Extract the (x, y) coordinate from the center of the cell holding the provided text.  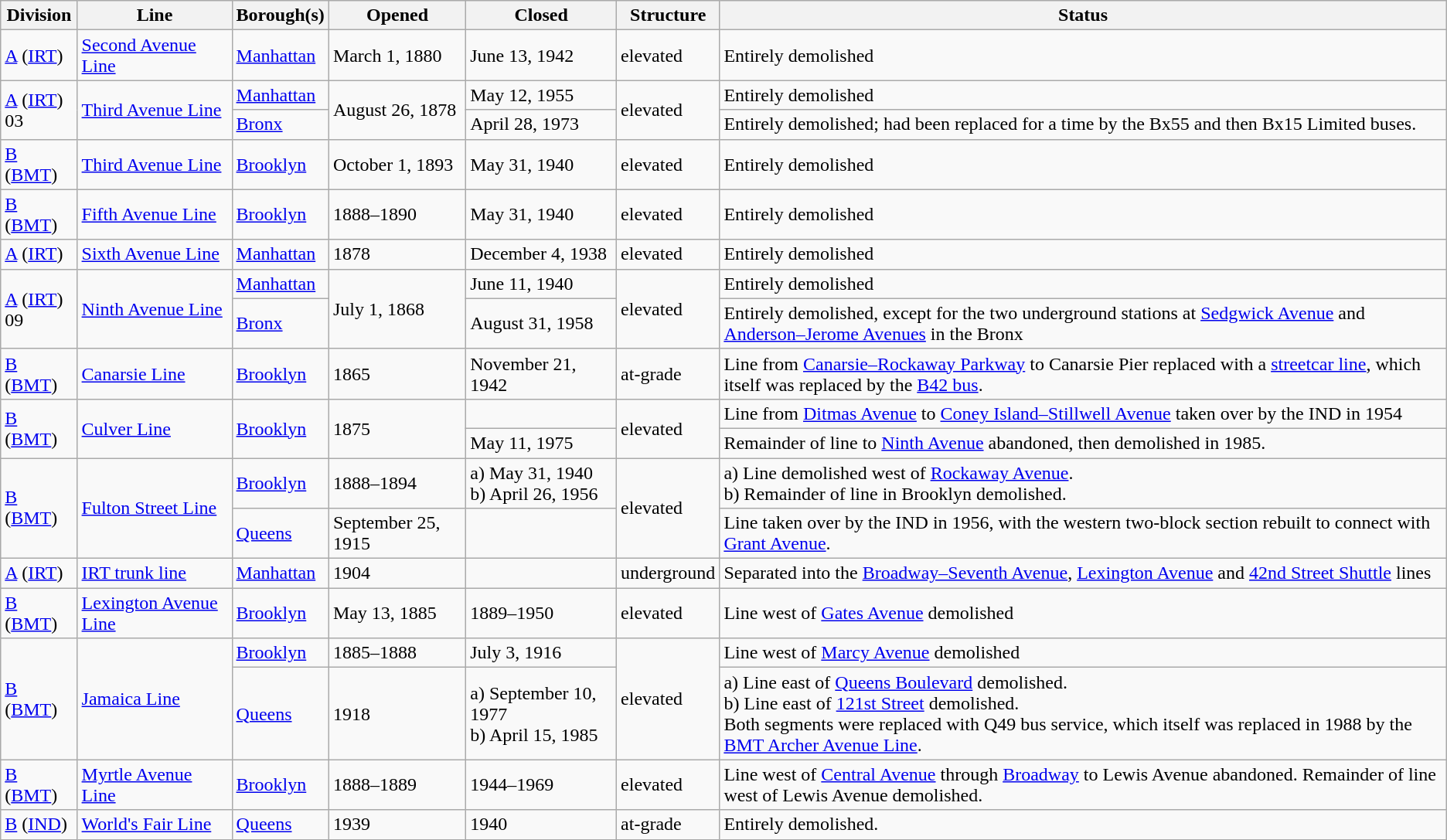
1888–1889 (397, 785)
October 1, 1893 (397, 164)
a) Line demolished west of Rockaway Avenue.b) Remainder of line in Brooklyn demolished. (1083, 482)
Closed (541, 15)
1944–1969 (541, 785)
May 13, 1885 (397, 614)
Second Avenue Line (155, 56)
Borough(s) (280, 15)
Entirely demolished, except for the two underground stations at Sedgwick Avenue and Anderson–Jerome Avenues in the Bronx (1083, 323)
November 21, 1942 (541, 374)
1878 (397, 254)
March 1, 1880 (397, 56)
Status (1083, 15)
September 25, 1915 (397, 533)
Canarsie Line (155, 374)
Ninth Avenue Line (155, 309)
1888–1894 (397, 482)
Line taken over by the IND in 1956, with the western two-block section rebuilt to connect with Grant Avenue. (1083, 533)
a) September 10, 1977b) April 15, 1985 (541, 714)
June 13, 1942 (541, 56)
1940 (541, 825)
a) May 31, 1940b) April 26, 1956 (541, 482)
B (IND) (39, 825)
Lexington Avenue Line (155, 614)
1875 (397, 428)
1865 (397, 374)
Line (155, 15)
Opened (397, 15)
April 28, 1973 (541, 124)
December 4, 1938 (541, 254)
1939 (397, 825)
Line from Canarsie–Rockaway Parkway to Canarsie Pier replaced with a streetcar line, which itself was replaced by the B42 bus. (1083, 374)
1904 (397, 573)
Line west of Marcy Avenue demolished (1083, 653)
Entirely demolished. (1083, 825)
Line from Ditmas Avenue to Coney Island–Stillwell Avenue taken over by the IND in 1954 (1083, 413)
1889–1950 (541, 614)
Fulton Street Line (155, 508)
Remainder of line to Ninth Avenue abandoned, then demolished in 1985. (1083, 443)
underground (668, 573)
Line west of Gates Avenue demolished (1083, 614)
A (IRT)09 (39, 309)
IRT trunk line (155, 573)
Fifth Avenue Line (155, 215)
Jamaica Line (155, 699)
August 31, 1958 (541, 323)
Myrtle Avenue Line (155, 785)
1888–1890 (397, 215)
1885–1888 (397, 653)
Line west of Central Avenue through Broadway to Lewis Avenue abandoned. Remainder of line west of Lewis Avenue demolished. (1083, 785)
Separated into the Broadway–Seventh Avenue, Lexington Avenue and 42nd Street Shuttle lines (1083, 573)
Structure (668, 15)
July 1, 1868 (397, 309)
Culver Line (155, 428)
A (IRT)03 (39, 110)
Division (39, 15)
Sixth Avenue Line (155, 254)
May 11, 1975 (541, 443)
Entirely demolished; had been replaced for a time by the Bx55 and then Bx15 Limited buses. (1083, 124)
August 26, 1878 (397, 110)
June 11, 1940 (541, 284)
1918 (397, 714)
May 12, 1955 (541, 95)
July 3, 1916 (541, 653)
World's Fair Line (155, 825)
